Locate the cell with the specified text and output its (X, Y) center coordinate. 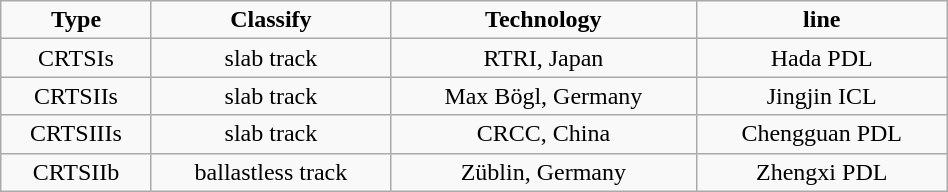
Zhengxi PDL (822, 172)
RTRI, Japan (544, 58)
line (822, 20)
CRCC, China (544, 134)
Hada PDL (822, 58)
ballastless track (270, 172)
Max Bögl, Germany (544, 96)
Jingjin ICL (822, 96)
Technology (544, 20)
CRTSIIIs (76, 134)
Classify (270, 20)
CRTSIIs (76, 96)
CRTSIIb (76, 172)
Chengguan PDL (822, 134)
Type (76, 20)
Züblin, Germany (544, 172)
CRTSIs (76, 58)
